Find where the given text appears and provide that cell's center as [x, y] coordinate. 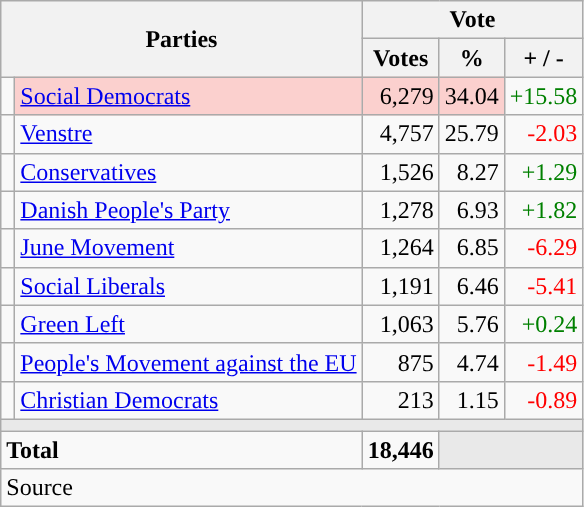
Parties [182, 39]
% [472, 58]
1,063 [400, 324]
5.76 [472, 324]
+1.82 [544, 210]
1,526 [400, 172]
1,278 [400, 210]
People's Movement against the EU [188, 362]
1,264 [400, 248]
4,757 [400, 134]
213 [400, 400]
Christian Democrats [188, 400]
Vote [472, 20]
Venstre [188, 134]
Social Liberals [188, 286]
June Movement [188, 248]
-6.29 [544, 248]
Votes [400, 58]
8.27 [472, 172]
+15.58 [544, 96]
Danish People's Party [188, 210]
+1.29 [544, 172]
6.93 [472, 210]
18,446 [400, 449]
-2.03 [544, 134]
1,191 [400, 286]
Source [292, 488]
6.85 [472, 248]
Conservatives [188, 172]
1.15 [472, 400]
6.46 [472, 286]
Social Democrats [188, 96]
875 [400, 362]
34.04 [472, 96]
6,279 [400, 96]
Total [182, 449]
-0.89 [544, 400]
25.79 [472, 134]
Green Left [188, 324]
4.74 [472, 362]
-5.41 [544, 286]
+0.24 [544, 324]
+ / - [544, 58]
-1.49 [544, 362]
